Return [X, Y] of the center of cell containing provided text 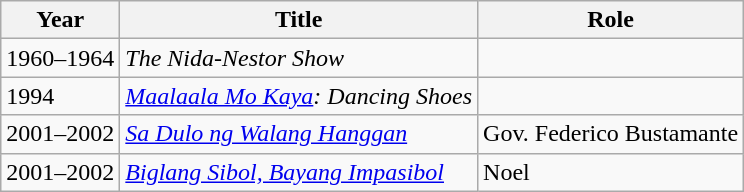
Maalaala Mo Kaya: Dancing Shoes [299, 96]
Title [299, 20]
Year [60, 20]
Noel [611, 172]
Gov. Federico Bustamante [611, 134]
1994 [60, 96]
Sa Dulo ng Walang Hanggan [299, 134]
The Nida-Nestor Show [299, 58]
Role [611, 20]
1960–1964 [60, 58]
Biglang Sibol, Bayang Impasibol [299, 172]
